Search for the cell housing the specified text and yield its (x, y) center coordinate. 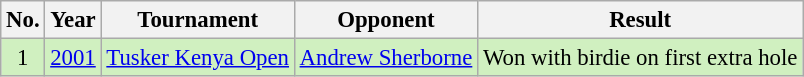
Year (73, 20)
1 (23, 58)
Tusker Kenya Open (198, 58)
Result (640, 20)
No. (23, 20)
Tournament (198, 20)
2001 (73, 58)
Andrew Sherborne (386, 58)
Won with birdie on first extra hole (640, 58)
Opponent (386, 20)
